Output the [x, y] coordinate of the center of the cell containing the given text.  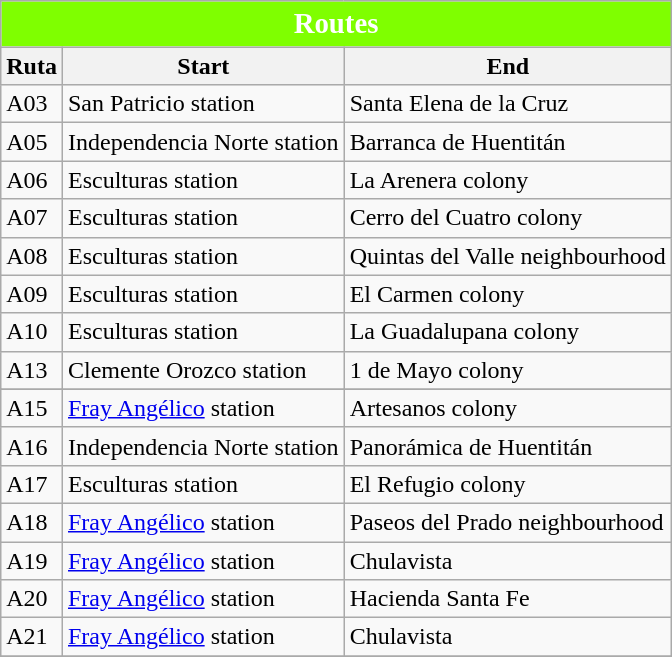
A13 [32, 370]
A21 [32, 637]
A09 [32, 294]
A06 [32, 180]
La Guadalupana colony [508, 332]
End [508, 66]
A16 [32, 446]
Santa Elena de la Cruz [508, 104]
Ruta [32, 66]
A17 [32, 484]
A19 [32, 561]
A05 [32, 142]
San Patricio station [203, 104]
Start [203, 66]
Paseos del Prado neighbourhood [508, 522]
A10 [32, 332]
Panorámica de Huentitán [508, 446]
Routes [336, 24]
Hacienda Santa Fe [508, 599]
A20 [32, 599]
La Arenera colony [508, 180]
Artesanos colony [508, 408]
Clemente Orozco station [203, 370]
A07 [32, 218]
1 de Mayo colony [508, 370]
El Carmen colony [508, 294]
Cerro del Cuatro colony [508, 218]
A03 [32, 104]
A18 [32, 522]
El Refugio colony [508, 484]
A08 [32, 256]
A15 [32, 408]
Barranca de Huentitán [508, 142]
Quintas del Valle neighbourhood [508, 256]
